Search for the cell housing the specified text and yield its [x, y] center coordinate. 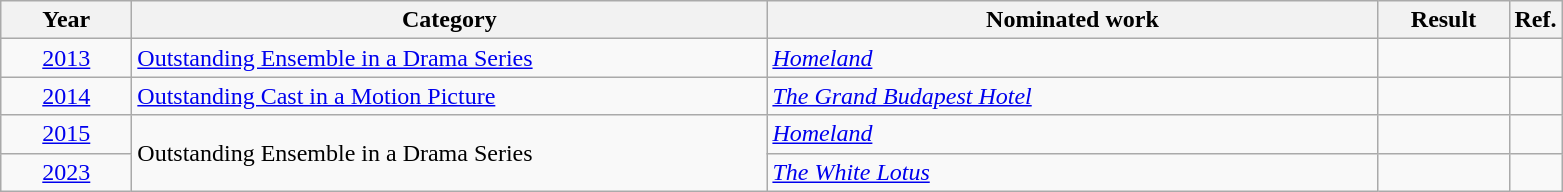
Result [1444, 20]
The Grand Budapest Hotel [1072, 96]
2023 [66, 172]
Category [450, 20]
Outstanding Cast in a Motion Picture [450, 96]
Year [66, 20]
Ref. [1536, 20]
The White Lotus [1072, 172]
2015 [66, 134]
Nominated work [1072, 20]
2014 [66, 96]
2013 [66, 58]
